Locate the cell with the specified text and output its [x, y] center coordinate. 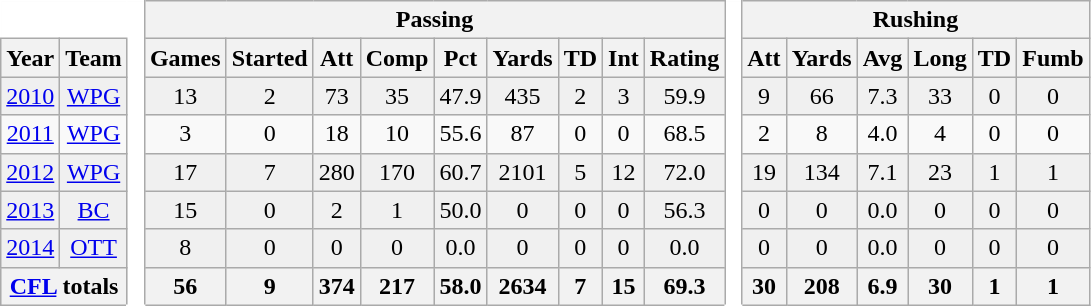
2101 [522, 172]
Started [270, 58]
CFL totals [64, 286]
2010 [30, 96]
280 [336, 172]
12 [624, 172]
13 [185, 96]
2014 [30, 248]
60.7 [460, 172]
18 [336, 134]
69.3 [684, 286]
33 [940, 96]
2013 [30, 210]
Team [94, 58]
217 [397, 286]
87 [522, 134]
4 [940, 134]
2012 [30, 172]
Year [30, 58]
170 [397, 172]
Int [624, 58]
7.3 [882, 96]
50.0 [460, 210]
56 [185, 286]
23 [940, 172]
435 [522, 96]
Avg [882, 58]
4.0 [882, 134]
Fumb [1053, 58]
72.0 [684, 172]
2634 [522, 286]
55.6 [460, 134]
68.5 [684, 134]
5 [580, 172]
10 [397, 134]
73 [336, 96]
OTT [94, 248]
7.1 [882, 172]
47.9 [460, 96]
134 [822, 172]
59.9 [684, 96]
Rating [684, 58]
17 [185, 172]
Rushing [916, 20]
Long [940, 58]
58.0 [460, 286]
2011 [30, 134]
208 [822, 286]
374 [336, 286]
Games [185, 58]
Comp [397, 58]
19 [764, 172]
66 [822, 96]
56.3 [684, 210]
35 [397, 96]
Passing [434, 20]
Pct [460, 58]
BC [94, 210]
6.9 [882, 286]
